Locate the cell with the specified text and output its (X, Y) center coordinate. 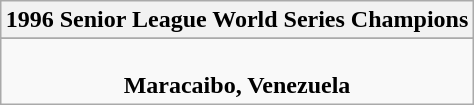
Maracaibo, Venezuela (237, 72)
1996 Senior League World Series Champions (237, 20)
